Capture the cell that displays the provided text and extract its (X, Y) central coordinate. 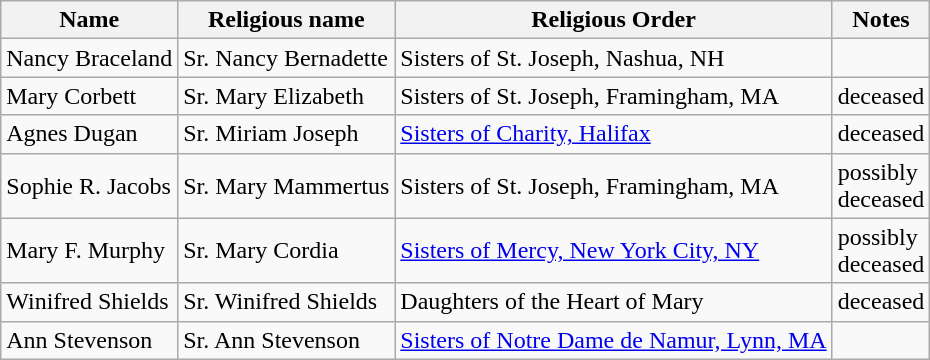
Religious Order (614, 20)
Winifred Shields (90, 302)
Sophie R. Jacobs (90, 186)
Sr. Winifred Shields (286, 302)
Mary F. Murphy (90, 250)
Sr. Miriam Joseph (286, 134)
Agnes Dugan (90, 134)
Sisters of Charity, Halifax (614, 134)
Sisters of St. Joseph, Nashua, NH (614, 58)
Sr. Mary Mammertus (286, 186)
Religious name (286, 20)
Daughters of the Heart of Mary (614, 302)
Ann Stevenson (90, 340)
Sr. Mary Cordia (286, 250)
Sisters of Mercy, New York City, NY (614, 250)
Sr. Mary Elizabeth (286, 96)
Sisters of Notre Dame de Namur, Lynn, MA (614, 340)
Sr. Ann Stevenson (286, 340)
Sr. Nancy Bernadette (286, 58)
Notes (881, 20)
Nancy Braceland (90, 58)
Name (90, 20)
Mary Corbett (90, 96)
